Locate the cell with the specified text and output its (X, Y) center coordinate. 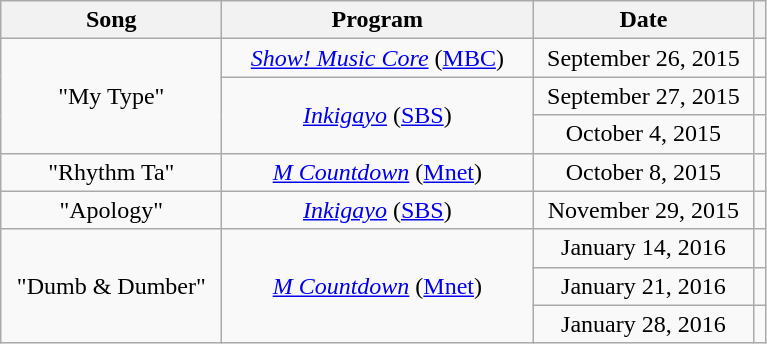
Show! Music Core (MBC) (378, 58)
January 28, 2016 (644, 324)
Date (644, 20)
Program (378, 20)
September 26, 2015 (644, 58)
October 4, 2015 (644, 134)
"My Type" (112, 96)
"Rhythm Ta" (112, 172)
January 21, 2016 (644, 286)
January 14, 2016 (644, 248)
Song (112, 20)
October 8, 2015 (644, 172)
"Dumb & Dumber" (112, 286)
November 29, 2015 (644, 210)
"Apology" (112, 210)
September 27, 2015 (644, 96)
